Return [X, Y] of the center of cell containing provided text 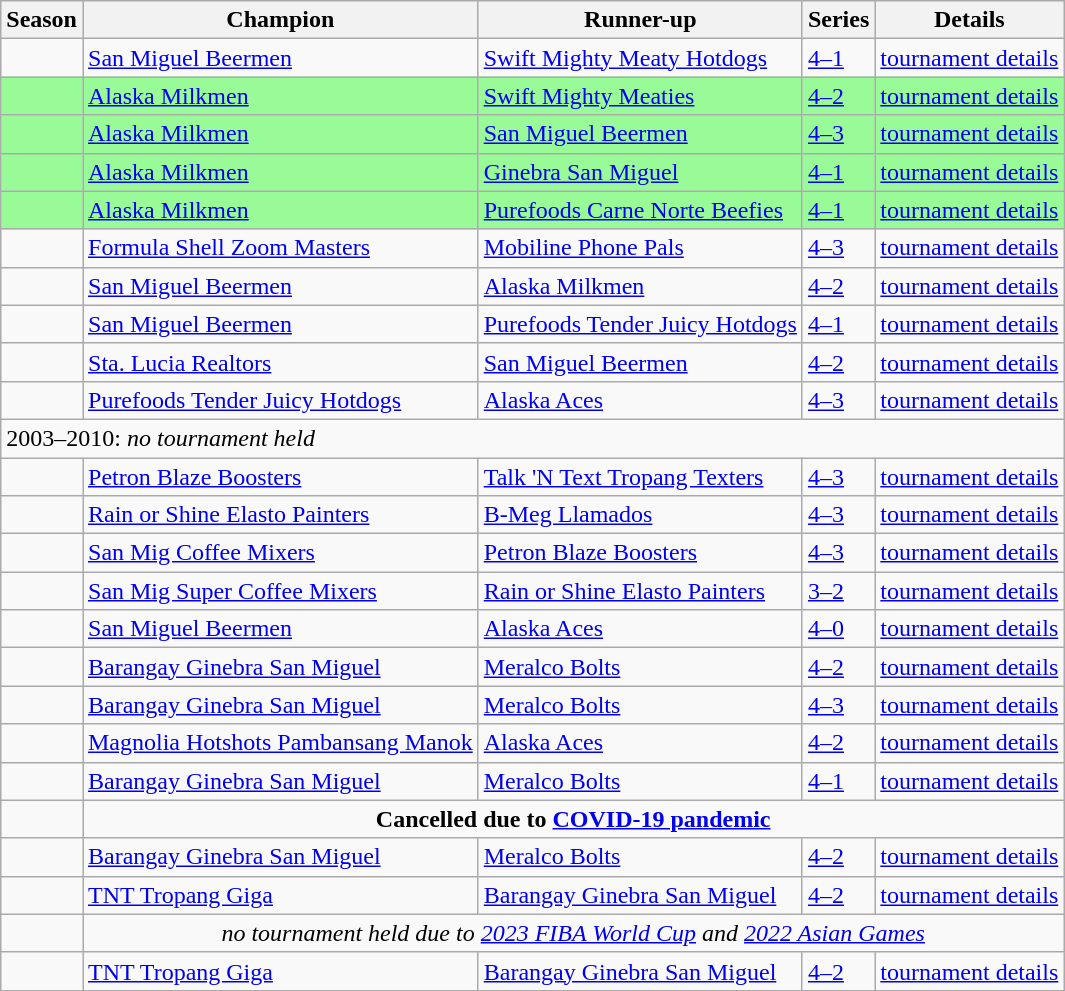
2003–2010: no tournament held [532, 438]
Series [838, 20]
Swift Mighty Meaty Hotdogs [640, 58]
Magnolia Hotshots Pambansang Manok [280, 743]
Ginebra San Miguel [640, 172]
San Mig Coffee Mixers [280, 553]
San Mig Super Coffee Mixers [280, 591]
Cancelled due to COVID-19 pandemic [572, 819]
3–2 [838, 591]
Purefoods Carne Norte Beefies [640, 210]
Champion [280, 20]
Runner-up [640, 20]
Season [42, 20]
B-Meg Llamados [640, 515]
Talk 'N Text Tropang Texters [640, 477]
no tournament held due to 2023 FIBA World Cup and 2022 Asian Games [572, 933]
Mobiline Phone Pals [640, 248]
Formula Shell Zoom Masters [280, 248]
4–0 [838, 629]
Details [970, 20]
Sta. Lucia Realtors [280, 362]
Swift Mighty Meaties [640, 96]
